From the cell containing the given text, extract its center point as (X, Y) coordinate. 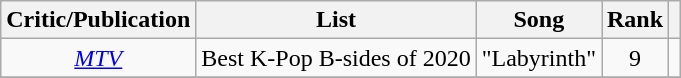
Rank (636, 20)
Song (538, 20)
Critic/Publication (98, 20)
MTV (98, 58)
Best K-Pop B-sides of 2020 (336, 58)
"Labyrinth" (538, 58)
9 (636, 58)
List (336, 20)
